Find where the given text appears and provide that cell's center as (X, Y) coordinate. 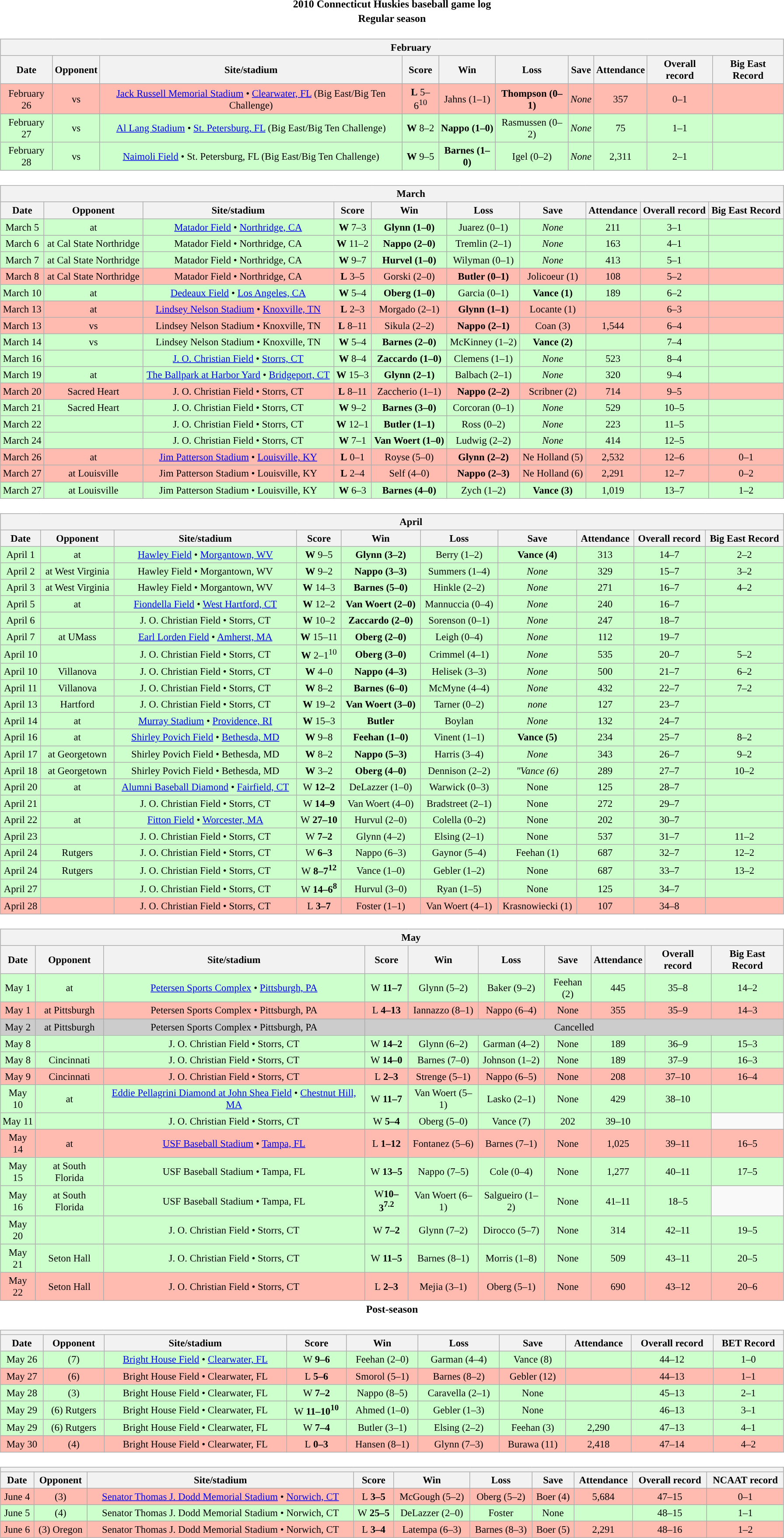
12–7 (674, 473)
April 16 (21, 737)
Vance (8) (533, 1359)
24–7 (669, 721)
Morgado (2–1) (409, 309)
Rasmussen (0–2) (532, 129)
April 20 (21, 787)
48–16 (669, 1529)
Glynn (1–0) (409, 227)
43–11 (678, 1258)
8–2 (745, 737)
Thompson (0–1) (532, 99)
11–5 (674, 424)
Ne Holland (5) (553, 457)
W 9–6 (317, 1359)
48–15 (669, 1513)
Latempa (6–3) (432, 1529)
Nappo (2–3) (483, 473)
320 (613, 375)
Tarner (0–2) (459, 704)
W 9–8 (318, 737)
9–5 (674, 391)
Harris (3–4) (459, 754)
Feehan (2) (568, 988)
272 (605, 803)
Feehan (1) (537, 853)
Glynn (4–2) (381, 836)
Feehan (1–0) (381, 737)
Royse (5–0) (409, 457)
NCAAT record (745, 1480)
2–2 (745, 554)
Glynn (2–1) (409, 375)
Krasnowiecki (1) (537, 906)
Naimoli Field • St. Petersburg, FL (Big East/Big Ten Challenge) (251, 157)
Oberg (5–1) (511, 1286)
Wilyman (0–1) (483, 260)
11–2 (745, 836)
March (392, 194)
April (392, 522)
529 (613, 408)
Gebler (1–2) (459, 870)
2,290 (598, 1427)
W 15–11 (318, 637)
Berry (1–2) (459, 554)
Ne Holland (6) (553, 473)
"Vance (6) (537, 771)
Barnes (6–0) (381, 688)
537 (605, 836)
Cole (0–4) (511, 1172)
W 19–2 (318, 704)
March 7 (22, 260)
L 2–4 (353, 473)
Fiondella Field • West Hartford, CT (205, 604)
W 8–4 (353, 358)
March 10 (22, 293)
12–6 (674, 457)
20–7 (669, 654)
Elsing (2–2) (458, 1427)
June 6 (17, 1529)
6–4 (674, 326)
May 27 (22, 1376)
May (392, 938)
413 (613, 260)
Nappo (2–2) (483, 391)
6–3 (674, 309)
(3) Oregon (60, 1529)
44–13 (672, 1376)
McKinney (1–2) (483, 342)
108 (613, 276)
16–4 (747, 1076)
Boer (4) (553, 1496)
W 4–0 (318, 672)
2,311 (620, 157)
March 21 (22, 408)
DeLazzer (1–0) (381, 787)
W 25–5 (374, 1513)
20–6 (747, 1286)
February 27 (26, 129)
Hansen (8–1) (382, 1444)
35–9 (678, 1010)
Glynn (2–2) (483, 457)
W 7–1 (353, 441)
L 4–13 (386, 1010)
BET Record (749, 1343)
Crimmel (4–1) (459, 654)
W 11–5 (386, 1258)
Hinkle (2–2) (459, 587)
April 18 (21, 771)
Barnes (4–0) (409, 490)
Hurvul (2–0) (381, 820)
April 28 (21, 906)
14–2 (747, 988)
Nappo (6–4) (511, 1010)
75 (620, 129)
27–7 (669, 771)
29–7 (669, 803)
W 14–3 (318, 587)
Glynn (7–2) (443, 1230)
Earl Lorden Field • Amherst, MA (205, 637)
10–5 (674, 408)
47–15 (669, 1496)
19–7 (669, 637)
Igel (0–2) (532, 157)
L 0–1 (353, 457)
Van Woert (4–0) (381, 803)
Coan (3) (553, 326)
March 6 (22, 243)
W 9–7 (353, 260)
Gebler (12) (533, 1376)
Zaccherio (1–1) (409, 391)
May 10 (18, 1098)
Vance (1) (553, 293)
W 7–3 (353, 227)
38–10 (678, 1098)
Boer (5) (553, 1529)
13–2 (745, 870)
714 (613, 391)
41–11 (618, 1201)
W 8–712 (318, 870)
15–7 (669, 571)
W 7–4 (317, 1427)
12–2 (745, 853)
Morris (1–8) (511, 1258)
2,418 (598, 1444)
17–5 (747, 1172)
13–7 (674, 490)
Locante (1) (553, 309)
8–4 (674, 358)
208 (618, 1076)
1,277 (618, 1172)
12–5 (674, 441)
Murray Stadium • Providence, RI (205, 721)
Van Woert (3–0) (381, 704)
Van Woert (4–1) (459, 906)
Fontanez (5–6) (443, 1144)
W 11–1010 (317, 1410)
(7) (73, 1359)
Colella (0–2) (459, 820)
June 5 (17, 1513)
535 (605, 654)
36–9 (678, 1044)
Jolicoeur (1) (553, 276)
April 14 (21, 721)
14–7 (669, 554)
Oberg (4–0) (381, 771)
37–9 (678, 1060)
May 2 (18, 1027)
Vance (7) (511, 1121)
Salgueiro (1–2) (511, 1201)
Gebler (1–3) (458, 1410)
414 (613, 441)
L 5–610 (420, 99)
Scribner (2) (553, 391)
Self (4–0) (409, 473)
35–8 (678, 988)
44–12 (672, 1359)
Hartford (77, 704)
Nappo (8–5) (382, 1393)
Van Woert (6–1) (443, 1201)
May 9 (18, 1076)
none (537, 704)
18–7 (669, 620)
Cancelled (574, 1027)
Vance (5) (537, 737)
22–7 (669, 688)
April 3 (21, 587)
14–3 (747, 1010)
15–3 (747, 1044)
L 1–12 (386, 1144)
March 20 (22, 391)
Van Woert (5–1) (443, 1098)
Ross (0–2) (483, 424)
May 21 (18, 1258)
Barnes (8–2) (458, 1376)
Gorski (2–0) (409, 276)
Sikula (2–2) (409, 326)
Glynn (1–1) (483, 309)
May 14 (18, 1144)
W 3–2 (318, 771)
W 2–110 (318, 654)
May 26 (22, 1359)
Barnes (8–1) (443, 1258)
Vance (2) (553, 342)
Barnes (2–0) (409, 342)
W 11–2 (353, 243)
20–5 (747, 1258)
Garman (4–2) (511, 1044)
Balbach (2–1) (483, 375)
April 6 (21, 620)
39–11 (678, 1144)
Butler (381, 721)
(6) (73, 1376)
Nappo (7–5) (443, 1172)
9–4 (674, 375)
March 16 (22, 358)
Oberg (5–2) (501, 1496)
289 (605, 771)
April 2 (21, 571)
Strenge (5–1) (443, 1076)
Warwick (0–3) (459, 787)
Barnes (1–0) (467, 157)
March 5 (22, 227)
40–11 (678, 1172)
Glynn (7–3) (458, 1444)
Barnes (8–3) (501, 1529)
34–7 (669, 888)
May 11 (18, 1121)
30–7 (669, 820)
March 19 (22, 375)
Jack Russell Memorial Stadium • Clearwater, FL (Big East/Big Ten Challenge) (251, 99)
Glynn (3–2) (381, 554)
W 14–2 (386, 1044)
163 (613, 243)
April 11 (21, 688)
7–4 (674, 342)
21–7 (669, 672)
19–5 (747, 1230)
Hurvul (3–0) (381, 888)
W 10–2 (318, 620)
429 (618, 1098)
1,544 (613, 326)
Vance (1–0) (381, 870)
W 12–1 (353, 424)
April 17 (21, 754)
Glynn (6–2) (443, 1044)
Helisek (3–3) (459, 672)
31–7 (669, 836)
Foster (501, 1513)
47–13 (672, 1427)
10–2 (745, 771)
1,025 (618, 1144)
Eddie Pellagrini Diamond at John Shea Field • Chestnut Hill, MA (234, 1098)
Garcia (0–1) (483, 293)
26–7 (669, 754)
127 (605, 704)
1–0 (749, 1359)
Clemens (1–1) (483, 358)
April 27 (21, 888)
Barnes (7–1) (511, 1144)
February 26 (26, 99)
Nappo (5–3) (381, 754)
Dedeaux Field • Los Angeles, CA (238, 293)
May 15 (18, 1172)
Nappo (4–3) (381, 672)
Lasko (2–1) (511, 1098)
Summers (1–4) (459, 571)
Dennison (2–2) (459, 771)
33–7 (669, 870)
Burawa (11) (533, 1444)
247 (605, 620)
112 (605, 637)
April 23 (21, 836)
W 13–5 (386, 1172)
Nappo (1–0) (467, 129)
L 0–3 (317, 1444)
Oberg (1–0) (409, 293)
Tremlin (2–1) (483, 243)
March 26 (22, 457)
3–2 (745, 571)
234 (605, 737)
Al Lang Stadium • St. Petersburg, FL (Big East/Big Ten Challenge) (251, 129)
34–8 (669, 906)
509 (618, 1258)
Dirocco (5–7) (511, 1230)
5,684 (603, 1496)
Zaccardo (2–0) (381, 620)
W 14–68 (318, 888)
Foster (1–1) (381, 906)
357 (620, 99)
18–5 (678, 1201)
500 (605, 672)
240 (605, 604)
DeLazzer (2–0) (432, 1513)
L 5–6 (317, 1376)
June 4 (17, 1496)
April 7 (21, 637)
McGough (5–2) (432, 1496)
5–1 (674, 260)
7–2 (745, 688)
445 (618, 988)
Nappo (3–3) (381, 571)
107 (605, 906)
Elsing (2–1) (459, 836)
W10–37.2 (386, 1201)
0–2 (746, 473)
May 20 (18, 1230)
Ryan (1–5) (459, 888)
16–5 (747, 1144)
690 (618, 1286)
Barnes (3–0) (409, 408)
Butler (3–1) (382, 1427)
at UMass (77, 637)
Barnes (5–0) (381, 587)
Garman (4–4) (458, 1359)
W 14–0 (386, 1060)
Nappo (2–1) (483, 326)
Boylan (459, 721)
Corcoran (0–1) (483, 408)
Van Woert (1–0) (409, 441)
32–7 (669, 853)
May 22 (18, 1286)
25–7 (669, 737)
Nappo (6–5) (511, 1076)
Feehan (3) (533, 1427)
Caravella (2–1) (458, 1393)
Fitton Field • Worcester, MA (205, 820)
Zych (1–2) (483, 490)
223 (613, 424)
W 27–10 (318, 820)
355 (618, 1010)
42–11 (678, 1230)
May 30 (22, 1444)
March 14 (22, 342)
April 1 (21, 554)
Hurvel (1–0) (409, 260)
The Ballpark at Harbor Yard • Bridgeport, CT (238, 375)
271 (605, 587)
Vance (3) (553, 490)
9–2 (745, 754)
February 28 (26, 157)
Mannuccia (0–4) (459, 604)
April 5 (21, 604)
432 (605, 688)
2,532 (613, 457)
Iannazzo (8–1) (443, 1010)
Baker (9–2) (511, 988)
L 3–7 (318, 906)
37–10 (678, 1076)
Bradstreet (2–1) (459, 803)
Gaynor (5–4) (459, 853)
April 22 (21, 820)
April 21 (21, 803)
Juarez (0–1) (483, 227)
March 22 (22, 424)
May 28 (22, 1393)
Barnes (7–0) (443, 1060)
Ludwig (2–2) (483, 441)
March 24 (22, 441)
329 (605, 571)
Vinent (1–1) (459, 737)
Glynn (5–2) (443, 988)
February (392, 47)
46–13 (672, 1410)
Vance (4) (537, 554)
March 8 (22, 276)
Alumni Baseball Diamond • Fairfield, CT (205, 787)
Mejia (3–1) (443, 1286)
47–14 (672, 1444)
Smorol (5–1) (382, 1376)
28–7 (669, 787)
23–7 (669, 704)
Butler (1–1) (409, 424)
Nappo (2–0) (409, 243)
Oberg (5–0) (443, 1121)
Butler (0–1) (483, 276)
Johnson (1–2) (511, 1060)
Ahmed (1–0) (382, 1410)
Jahns (1–1) (467, 99)
314 (618, 1230)
1,019 (613, 490)
16–3 (747, 1060)
Oberg (3–0) (381, 654)
McMyne (4–4) (459, 688)
Van Woert (2–0) (381, 604)
523 (613, 358)
Leigh (0–4) (459, 637)
April 13 (21, 704)
Zaccardo (1–0) (409, 358)
L 3–4 (374, 1529)
43–12 (678, 1286)
132 (605, 721)
Sorenson (0–1) (459, 620)
313 (605, 554)
211 (613, 227)
45–13 (672, 1393)
39–10 (618, 1121)
Oberg (2–0) (381, 637)
343 (605, 754)
Nappo (6–3) (381, 853)
May 16 (18, 1201)
Feehan (2–0) (382, 1359)
W 14–9 (318, 803)
